Output the (x, y) coordinate of the center of the cell containing the given text.  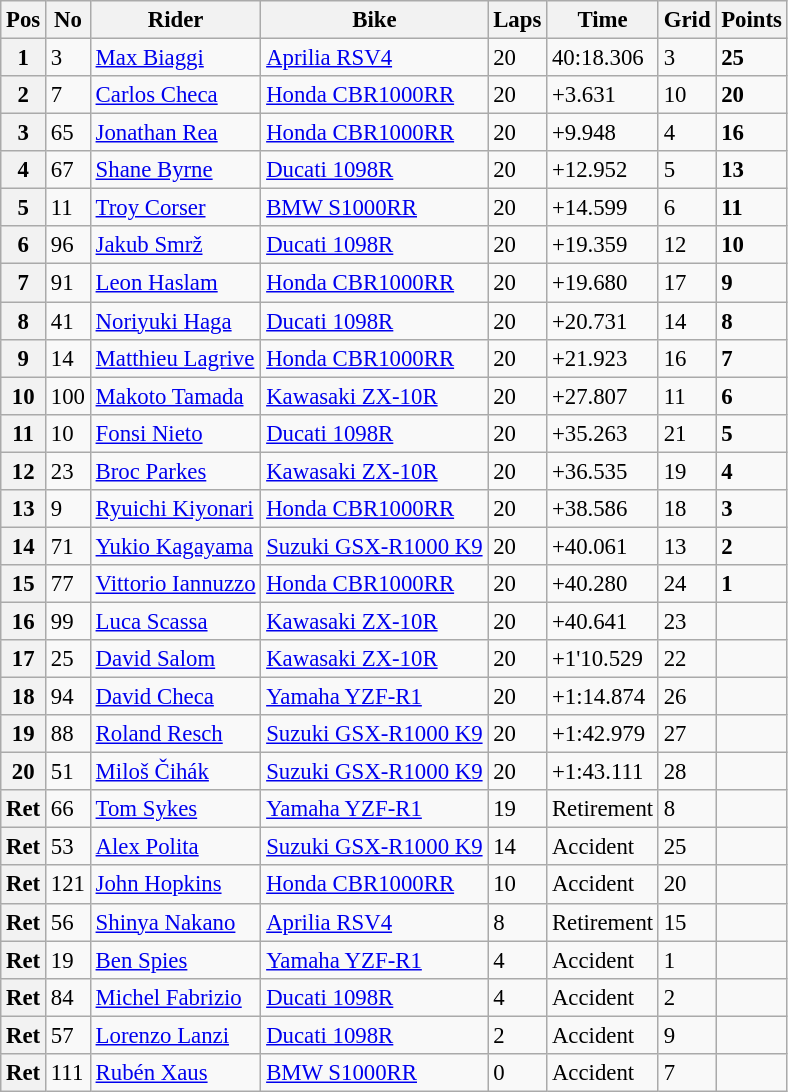
Leon Haslam (176, 283)
Alex Polita (176, 847)
+40.641 (603, 621)
40:18.306 (603, 58)
+1'10.529 (603, 659)
Rubén Xaus (176, 1073)
+19.359 (603, 245)
David Checa (176, 697)
24 (686, 584)
Jakub Smrž (176, 245)
0 (518, 1073)
+1:43.111 (603, 772)
88 (68, 734)
Ben Spies (176, 960)
Vittorio Iannuzzo (176, 584)
Matthieu Lagrive (176, 358)
Shane Byrne (176, 170)
28 (686, 772)
+35.263 (603, 433)
Noriyuki Haga (176, 321)
Grid (686, 20)
+19.680 (603, 283)
Michel Fabrizio (176, 997)
Luca Scassa (176, 621)
Ryuichi Kiyonari (176, 509)
Lorenzo Lanzi (176, 1035)
Fonsi Nieto (176, 433)
53 (68, 847)
94 (68, 697)
Carlos Checa (176, 95)
+20.731 (603, 321)
Roland Resch (176, 734)
+21.923 (603, 358)
91 (68, 283)
77 (68, 584)
+12.952 (603, 170)
+14.599 (603, 208)
+38.586 (603, 509)
Broc Parkes (176, 471)
+1:42.979 (603, 734)
+36.535 (603, 471)
Points (752, 20)
+9.948 (603, 133)
+40.061 (603, 546)
84 (68, 997)
Makoto Tamada (176, 396)
John Hopkins (176, 885)
Troy Corser (176, 208)
71 (68, 546)
111 (68, 1073)
41 (68, 321)
Jonathan Rea (176, 133)
65 (68, 133)
David Salom (176, 659)
99 (68, 621)
Max Biaggi (176, 58)
No (68, 20)
Miloš Čihák (176, 772)
51 (68, 772)
+3.631 (603, 95)
57 (68, 1035)
56 (68, 922)
+40.280 (603, 584)
26 (686, 697)
Time (603, 20)
21 (686, 433)
22 (686, 659)
Shinya Nakano (176, 922)
Yukio Kagayama (176, 546)
Laps (518, 20)
Tom Sykes (176, 809)
Bike (374, 20)
66 (68, 809)
67 (68, 170)
Rider (176, 20)
+1:14.874 (603, 697)
96 (68, 245)
100 (68, 396)
Pos (24, 20)
+27.807 (603, 396)
121 (68, 885)
27 (686, 734)
